From the cell containing the given text, extract its center point as (X, Y) coordinate. 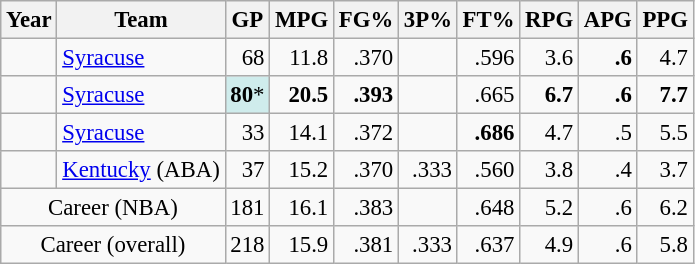
15.2 (302, 170)
MPG (302, 20)
80* (248, 95)
16.1 (302, 208)
11.8 (302, 58)
.372 (366, 133)
37 (248, 170)
Year (29, 20)
20.5 (302, 95)
6.2 (665, 208)
.665 (488, 95)
PPG (665, 20)
5.8 (665, 245)
RPG (550, 20)
3.6 (550, 58)
68 (248, 58)
FG% (366, 20)
.686 (488, 133)
6.7 (550, 95)
14.1 (302, 133)
.4 (608, 170)
.648 (488, 208)
.393 (366, 95)
218 (248, 245)
APG (608, 20)
5.5 (665, 133)
Career (NBA) (113, 208)
GP (248, 20)
4.9 (550, 245)
.596 (488, 58)
.637 (488, 245)
.381 (366, 245)
7.7 (665, 95)
Career (overall) (113, 245)
181 (248, 208)
5.2 (550, 208)
FT% (488, 20)
.5 (608, 133)
15.9 (302, 245)
.383 (366, 208)
3.7 (665, 170)
3P% (428, 20)
Team (141, 20)
33 (248, 133)
.560 (488, 170)
3.8 (550, 170)
Kentucky (ABA) (141, 170)
